Return the (x, y) coordinate for the center point of the cell that contains the specified text.  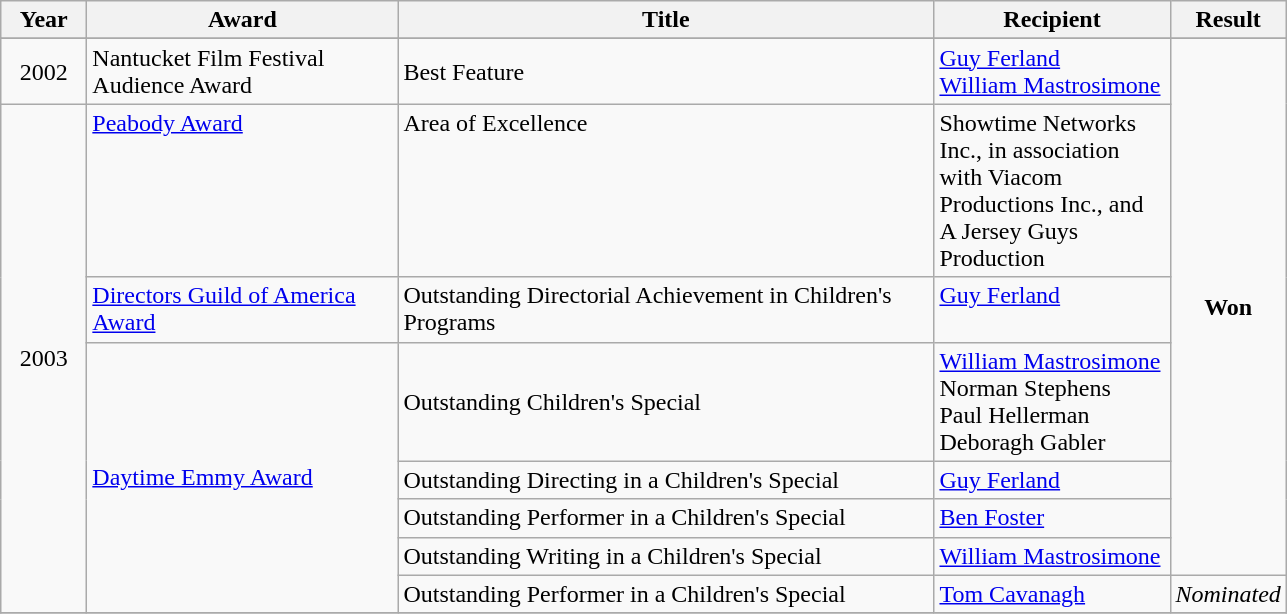
Directors Guild of America Award (242, 310)
William MastrosimoneNorman StephensPaul HellermanDeboragh Gabler (1052, 402)
Outstanding Directorial Achievement in Children's Programs (666, 310)
Result (1228, 20)
Won (1228, 307)
Outstanding Directing in a Children's Special (666, 480)
Nantucket Film FestivalAudience Award (242, 72)
Ben Foster (1052, 518)
Tom Cavanagh (1052, 594)
Daytime Emmy Award (242, 478)
William Mastrosimone (1052, 556)
Recipient (1052, 20)
Outstanding Writing in a Children's Special (666, 556)
Outstanding Children's Special (666, 402)
Showtime Networks Inc., in association with Viacom Productions Inc., and A Jersey Guys Production (1052, 190)
2003 (44, 358)
Area of Excellence (666, 190)
2002 (44, 72)
Year (44, 20)
Title (666, 20)
Nominated (1228, 594)
Peabody Award (242, 190)
Best Feature (666, 72)
Guy FerlandWilliam Mastrosimone (1052, 72)
Award (242, 20)
